From the cell containing the given text, extract its center point as [x, y] coordinate. 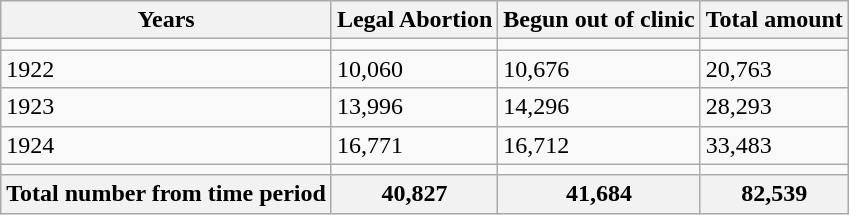
82,539 [774, 194]
Years [166, 20]
28,293 [774, 107]
10,060 [414, 69]
13,996 [414, 107]
1922 [166, 69]
20,763 [774, 69]
16,712 [599, 145]
14,296 [599, 107]
1923 [166, 107]
Total number from time period [166, 194]
Legal Abortion [414, 20]
33,483 [774, 145]
10,676 [599, 69]
1924 [166, 145]
Begun out of clinic [599, 20]
16,771 [414, 145]
Total amount [774, 20]
41,684 [599, 194]
40,827 [414, 194]
